Find where the given text appears and provide that cell's center as (X, Y) coordinate. 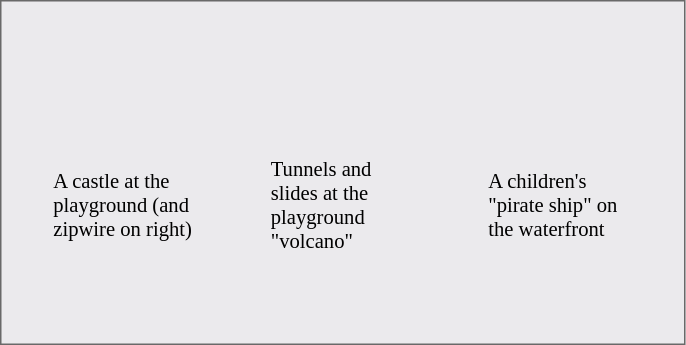
Tunnels and slides at the playground "volcano" (346, 205)
A castle at the playground (and zipwire on right) (128, 205)
A children's "pirate ship" on the waterfront (563, 205)
